Locate the cell with the specified text and output its [x, y] center coordinate. 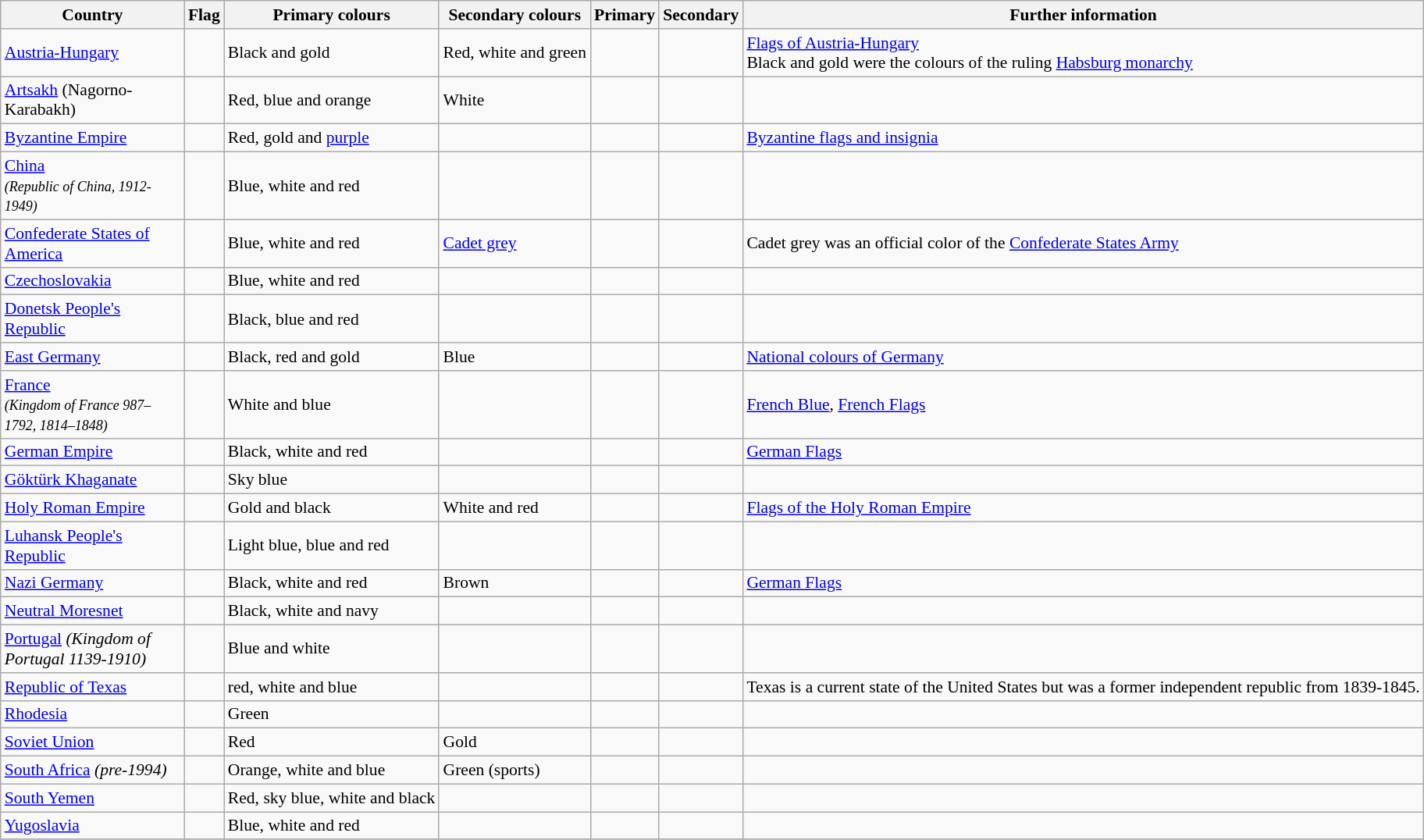
Nazi Germany [92, 583]
Sky blue [332, 480]
East Germany [92, 357]
Portugal (Kingdom of Portugal 1139-1910) [92, 650]
Flags of the Holy Roman Empire [1083, 508]
Luhansk People's Republic [92, 545]
Blue [514, 357]
Texas is a current state of the United States but was a former independent republic from 1839-1845. [1083, 687]
Light blue, blue and red [332, 545]
Country [92, 15]
French Blue, French Flags [1083, 404]
Confederate States of America [92, 244]
Cadet grey [514, 244]
Black, red and gold [332, 357]
Green [332, 714]
Green (sports) [514, 771]
Red [332, 742]
Secondary colours [514, 15]
Flags of Austria-Hungary Black and gold were the colours of the ruling Habsburg monarchy [1083, 53]
Red, gold and purple [332, 138]
Primary colours [332, 15]
Further information [1083, 15]
Black, blue and red [332, 319]
Yugoslavia [92, 826]
National colours of Germany [1083, 357]
German Empire [92, 452]
Orange, white and blue [332, 771]
Byzantine Empire [92, 138]
France (Kingdom of France 987–1792, 1814–1848) [92, 404]
Rhodesia [92, 714]
Gold and black [332, 508]
Gold [514, 742]
China(Republic of China, 1912-1949) [92, 186]
Flag [205, 15]
Black, white and navy [332, 611]
Byzantine flags and insignia [1083, 138]
South Yemen [92, 798]
Neutral Moresnet [92, 611]
Donetsk People's Republic [92, 319]
Black and gold [332, 53]
red, white and blue [332, 687]
Brown [514, 583]
South Africa (pre-1994) [92, 771]
White and blue [332, 404]
Austria-Hungary [92, 53]
Secondary [701, 15]
Republic of Texas [92, 687]
Red, white and green [514, 53]
Cadet grey was an official color of the Confederate States Army [1083, 244]
Czechoslovakia [92, 281]
Red, sky blue, white and black [332, 798]
Artsakh (Nagorno-Karabakh) [92, 100]
White and red [514, 508]
Göktürk Khaganate [92, 480]
Soviet Union [92, 742]
Primary [625, 15]
Red, blue and orange [332, 100]
Blue and white [332, 650]
White [514, 100]
Holy Roman Empire [92, 508]
